Find where the given text appears and provide that cell's center as [X, Y] coordinate. 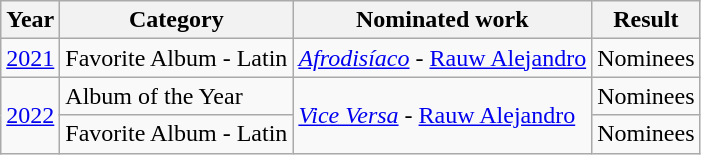
Vice Versa - Rauw Alejandro [442, 115]
2022 [30, 115]
Afrodisíaco - Rauw Alejandro [442, 58]
Result [646, 20]
2021 [30, 58]
Category [176, 20]
Year [30, 20]
Album of the Year [176, 96]
Nominated work [442, 20]
